Identify which cell holds the provided text, then report its (X, Y) central coordinate. 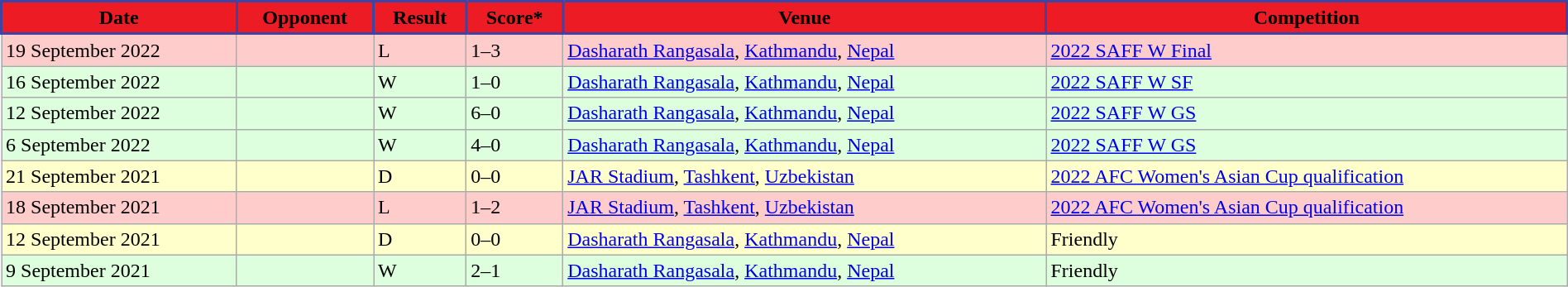
12 September 2022 (119, 113)
6–0 (514, 113)
21 September 2021 (119, 176)
1–3 (514, 50)
2–1 (514, 270)
Venue (805, 18)
Result (420, 18)
4–0 (514, 145)
18 September 2021 (119, 208)
6 September 2022 (119, 145)
Date (119, 18)
12 September 2021 (119, 239)
Opponent (305, 18)
2022 SAFF W Final (1307, 50)
1–2 (514, 208)
16 September 2022 (119, 82)
2022 SAFF W SF (1307, 82)
19 September 2022 (119, 50)
1–0 (514, 82)
9 September 2021 (119, 270)
Competition (1307, 18)
Score* (514, 18)
